Search for the cell housing the specified text and yield its (x, y) center coordinate. 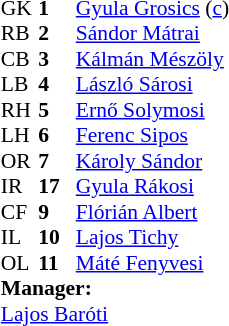
OL (20, 263)
2 (57, 33)
Ernő Solymosi (152, 110)
3 (57, 59)
Lajos Tichy (152, 237)
7 (57, 161)
4 (57, 85)
Sándor Mátrai (152, 33)
Manager: (115, 289)
17 (57, 187)
László Sárosi (152, 85)
IR (20, 187)
11 (57, 263)
Ferenc Sipos (152, 135)
IL (20, 237)
CB (20, 59)
6 (57, 135)
LB (20, 85)
RB (20, 33)
10 (57, 237)
9 (57, 212)
LH (20, 135)
Gyula Rákosi (152, 187)
RH (20, 110)
Károly Sándor (152, 161)
Flórián Albert (152, 212)
OR (20, 161)
5 (57, 110)
Kálmán Mészöly (152, 59)
CF (20, 212)
Máté Fenyvesi (152, 263)
